Output the [x, y] coordinate of the center of the cell containing the given text.  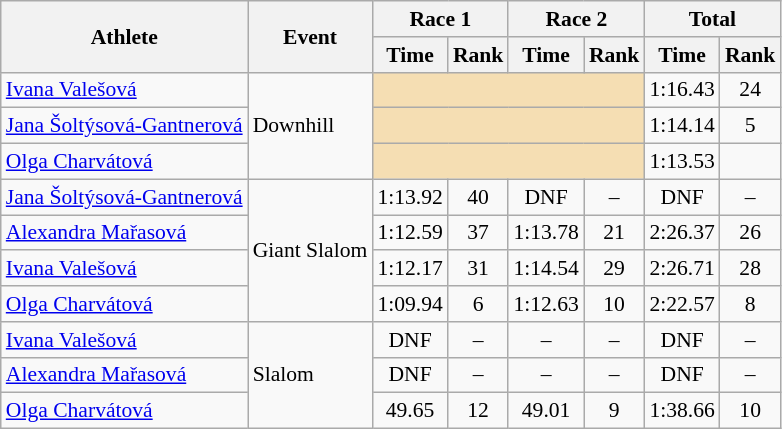
Slalom [310, 376]
2:26.37 [682, 233]
29 [614, 269]
1:14.14 [682, 126]
Giant Slalom [310, 250]
1:12.59 [410, 233]
26 [750, 233]
8 [750, 304]
2:22.57 [682, 304]
1:12.63 [546, 304]
9 [614, 411]
1:13.92 [410, 197]
1:09.94 [410, 304]
5 [750, 126]
Race 2 [576, 19]
1:13.78 [546, 233]
Downhill [310, 126]
Race 1 [440, 19]
21 [614, 233]
Event [310, 36]
2:26.71 [682, 269]
49.65 [410, 411]
28 [750, 269]
6 [478, 304]
37 [478, 233]
Athlete [124, 36]
1:38.66 [682, 411]
1:16.43 [682, 90]
1:13.53 [682, 162]
Total [712, 19]
12 [478, 411]
1:14.54 [546, 269]
24 [750, 90]
1:12.17 [410, 269]
31 [478, 269]
49.01 [546, 411]
40 [478, 197]
